From the cell containing the given text, extract its center point as (X, Y) coordinate. 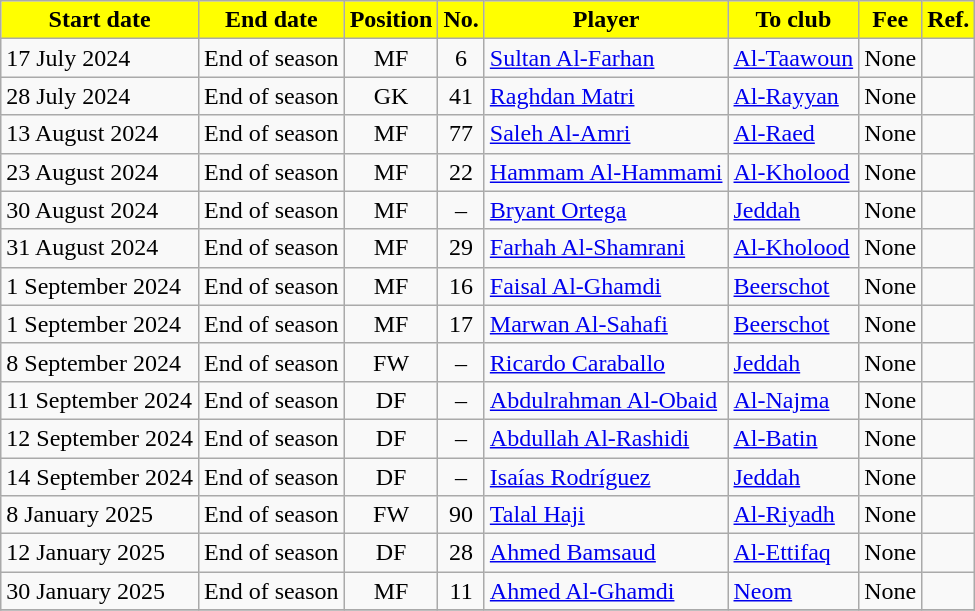
Position (391, 20)
17 July 2024 (100, 58)
Fee (890, 20)
Hammam Al-Hammami (606, 172)
Sultan Al-Farhan (606, 58)
Al-Raed (794, 134)
28 (461, 553)
Abdullah Al-Rashidi (606, 438)
30 August 2024 (100, 210)
17 (461, 324)
Isaías Rodríguez (606, 477)
Marwan Al-Sahafi (606, 324)
Al-Ettifaq (794, 553)
12 January 2025 (100, 553)
Al-Rayyan (794, 96)
8 September 2024 (100, 362)
Al-Batin (794, 438)
30 January 2025 (100, 591)
16 (461, 286)
8 January 2025 (100, 515)
11 September 2024 (100, 400)
Ahmed Al-Ghamdi (606, 591)
31 August 2024 (100, 248)
12 September 2024 (100, 438)
Al-Taawoun (794, 58)
No. (461, 20)
14 September 2024 (100, 477)
Ref. (948, 20)
41 (461, 96)
13 August 2024 (100, 134)
Neom (794, 591)
11 (461, 591)
End date (271, 20)
Talal Haji (606, 515)
90 (461, 515)
Farhah Al-Shamrani (606, 248)
Bryant Ortega (606, 210)
Player (606, 20)
Raghdan Matri (606, 96)
Ahmed Bamsaud (606, 553)
Ricardo Caraballo (606, 362)
To club (794, 20)
22 (461, 172)
77 (461, 134)
6 (461, 58)
28 July 2024 (100, 96)
Saleh Al-Amri (606, 134)
29 (461, 248)
23 August 2024 (100, 172)
GK (391, 96)
Abdulrahman Al-Obaid (606, 400)
Faisal Al-Ghamdi (606, 286)
Al-Najma (794, 400)
Al-Riyadh (794, 515)
Start date (100, 20)
